Extract the [X, Y] coordinate from the center of the cell holding the provided text.  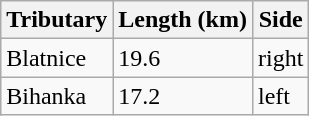
right [280, 58]
Tributary [57, 20]
Blatnice [57, 58]
Length (km) [183, 20]
left [280, 96]
17.2 [183, 96]
19.6 [183, 58]
Bihanka [57, 96]
Side [280, 20]
